Determine the [X, Y] coordinate at the center of the cell enclosing the given text.  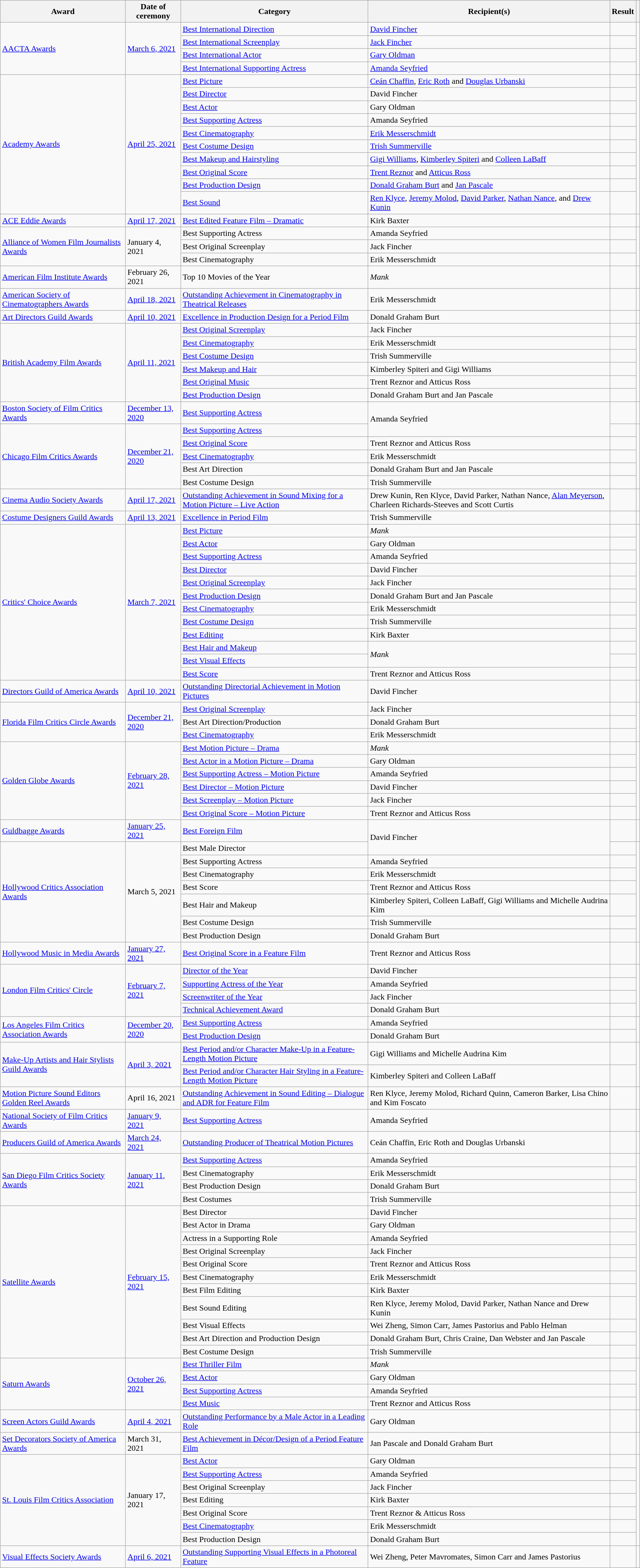
Saturn Awards [63, 1384]
Category [275, 12]
Visual Effects Society Awards [63, 1557]
Ren Klyce, Jeremy Molod, David Parker, Nathan Nance and Drew Kunin [489, 1308]
Hollywood Music in Media Awards [63, 953]
Screenwriter of the Year [275, 997]
Producers Guild of America Awards [63, 1142]
Best Original Music [275, 382]
Best Costumes [275, 1199]
Best International Direction [275, 29]
Gigi Williams and Michelle Audrina Kim [489, 1054]
February 26, 2021 [153, 277]
February 28, 2021 [153, 780]
March 5, 2021 [153, 892]
Satellite Awards [63, 1282]
Wei Zheng, Peter Mavromates, Simon Carr and James Pastorius [489, 1557]
Best Actor in Drama [275, 1225]
April 18, 2021 [153, 299]
Best Male Director [275, 848]
Best Art Direction/Production [275, 722]
Best Motion Picture – Drama [275, 748]
January 27, 2021 [153, 953]
National Society of Film Critics Awards [63, 1120]
Boston Society of Film Critics Awards [63, 412]
American Society of Cinematographers Awards [63, 299]
Alliance of Women Film Journalists Awards [63, 246]
December 13, 2020 [153, 412]
Best Foreign Film [275, 831]
Screen Actors Guild Awards [63, 1421]
February 15, 2021 [153, 1282]
Drew Kunin, Ren Klyce, David Parker, Nathan Nance, Alan Meyerson, Charleen Richards-Steeves and Scott Curtis [489, 500]
Best Period and/or Character Make-Up in a Feature-Length Motion Picture [275, 1054]
January 17, 2021 [153, 1500]
Kimberley Spiteri and Gigi Williams [489, 369]
April 4, 2021 [153, 1421]
April 16, 2021 [153, 1098]
February 7, 2021 [153, 990]
Outstanding Achievement in Sound Mixing for a Motion Picture – Live Action [275, 500]
Top 10 Movies of the Year [275, 277]
St. Louis Film Critics Association [63, 1500]
March 31, 2021 [153, 1443]
Best International Supporting Actress [275, 68]
Cinema Audio Society Awards [63, 500]
Los Angeles Film Critics Association Awards [63, 1029]
December 20, 2020 [153, 1029]
Best Film Editing [275, 1290]
Ren Klyce, Jeremy Molod, Richard Quinn, Cameron Barker, Lisa Chino and Kim Foscato [489, 1098]
Recipient(s) [489, 12]
Gigi Williams, Kimberley Spiteri and Colleen LaBaff [489, 159]
April 11, 2021 [153, 362]
Outstanding Achievement in Sound Editing – Dialogue and ADR for Feature Film [275, 1098]
Kimberley Spiteri, Colleen LaBaff, Gigi Williams and Michelle Audrina Kim [489, 905]
Jan Pascale and Donald Graham Burt [489, 1443]
Chicago Film Critics Awards [63, 456]
Best Actor in a Motion Picture – Drama [275, 761]
ACE Eddie Awards [63, 220]
Best Makeup and Hair [275, 369]
January 9, 2021 [153, 1120]
October 26, 2021 [153, 1384]
Art Directors Guild Awards [63, 317]
Best Original Score in a Feature Film [275, 953]
Best Sound [275, 203]
Critics' Choice Awards [63, 602]
London Film Critics' Circle [63, 990]
Best Music [275, 1404]
April 6, 2021 [153, 1557]
Wei Zheng, Simon Carr, James Pastorius and Pablo Helman [489, 1325]
Trent Reznor & Atticus Ross [489, 1513]
Outstanding Producer of Theatrical Motion Pictures [275, 1142]
American Film Institute Awards [63, 277]
Make-Up Artists and Hair Stylists Guild Awards [63, 1064]
Motion Picture Sound Editors Golden Reel Awards [63, 1098]
January 4, 2021 [153, 246]
Set Decorators Society of America Awards [63, 1443]
Excellence in Period Film [275, 518]
Best International Actor [275, 55]
Best Art Direction and Production Design [275, 1338]
Academy Awards [63, 144]
Date of ceremony [153, 12]
Best Makeup and Hairstyling [275, 159]
Award [63, 12]
Best Achievement in Décor/Design of a Period Feature Film [275, 1443]
Outstanding Directorial Achievement in Motion Pictures [275, 691]
Outstanding Achievement in Cinematography in Theatrical Releases [275, 299]
Best Sound Editing [275, 1308]
Outstanding Supporting Visual Effects in a Photoreal Feature [275, 1557]
April 3, 2021 [153, 1064]
San Diego Film Critics Society Awards [63, 1180]
January 25, 2021 [153, 831]
Florida Film Critics Circle Awards [63, 722]
Ren Klyce, Jeremy Molod, David Parker, Nathan Nance, and Drew Kunin [489, 203]
Director of the Year [275, 971]
Supporting Actress of the Year [275, 984]
Hollywood Critics Association Awards [63, 892]
Best Supporting Actress – Motion Picture [275, 774]
Costume Designers Guild Awards [63, 518]
April 25, 2021 [153, 144]
Actress in a Supporting Role [275, 1238]
Best Director – Motion Picture [275, 787]
March 6, 2021 [153, 49]
Kimberley Spiteri and Colleen LaBaff [489, 1075]
March 7, 2021 [153, 602]
Outstanding Performance by a Male Actor in a Leading Role [275, 1421]
Excellence in Production Design for a Period Film [275, 317]
Best Thriller Film [275, 1365]
Result [623, 12]
Donald Graham Burt, Chris Craine, Dan Webster and Jan Pascale [489, 1338]
Technical Achievement Award [275, 1010]
Best Art Direction [275, 469]
AACTA Awards [63, 49]
Directors Guild of America Awards [63, 691]
Best Edited Feature Film – Dramatic [275, 220]
March 24, 2021 [153, 1142]
Golden Globe Awards [63, 780]
British Academy Film Awards [63, 362]
Best Screenplay – Motion Picture [275, 800]
Guldbagge Awards [63, 831]
Best Original Score – Motion Picture [275, 813]
April 13, 2021 [153, 518]
January 11, 2021 [153, 1180]
Best Period and/or Character Hair Styling in a Feature-Length Motion Picture [275, 1075]
Best International Screenplay [275, 42]
